Identify which cell holds the provided text, then report its [x, y] central coordinate. 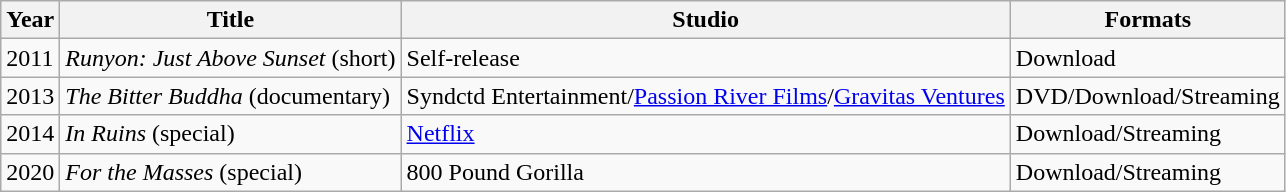
The Bitter Buddha (documentary) [230, 96]
2014 [30, 134]
Self-release [706, 58]
800 Pound Gorilla [706, 172]
Download [1148, 58]
2011 [30, 58]
Formats [1148, 20]
2020 [30, 172]
Syndctd Entertainment/Passion River Films/Gravitas Ventures [706, 96]
Year [30, 20]
Runyon: Just Above Sunset (short) [230, 58]
Netflix [706, 134]
For the Masses (special) [230, 172]
2013 [30, 96]
DVD/Download/Streaming [1148, 96]
Studio [706, 20]
In Ruins (special) [230, 134]
Title [230, 20]
